From the cell containing the given text, extract its center point as [X, Y] coordinate. 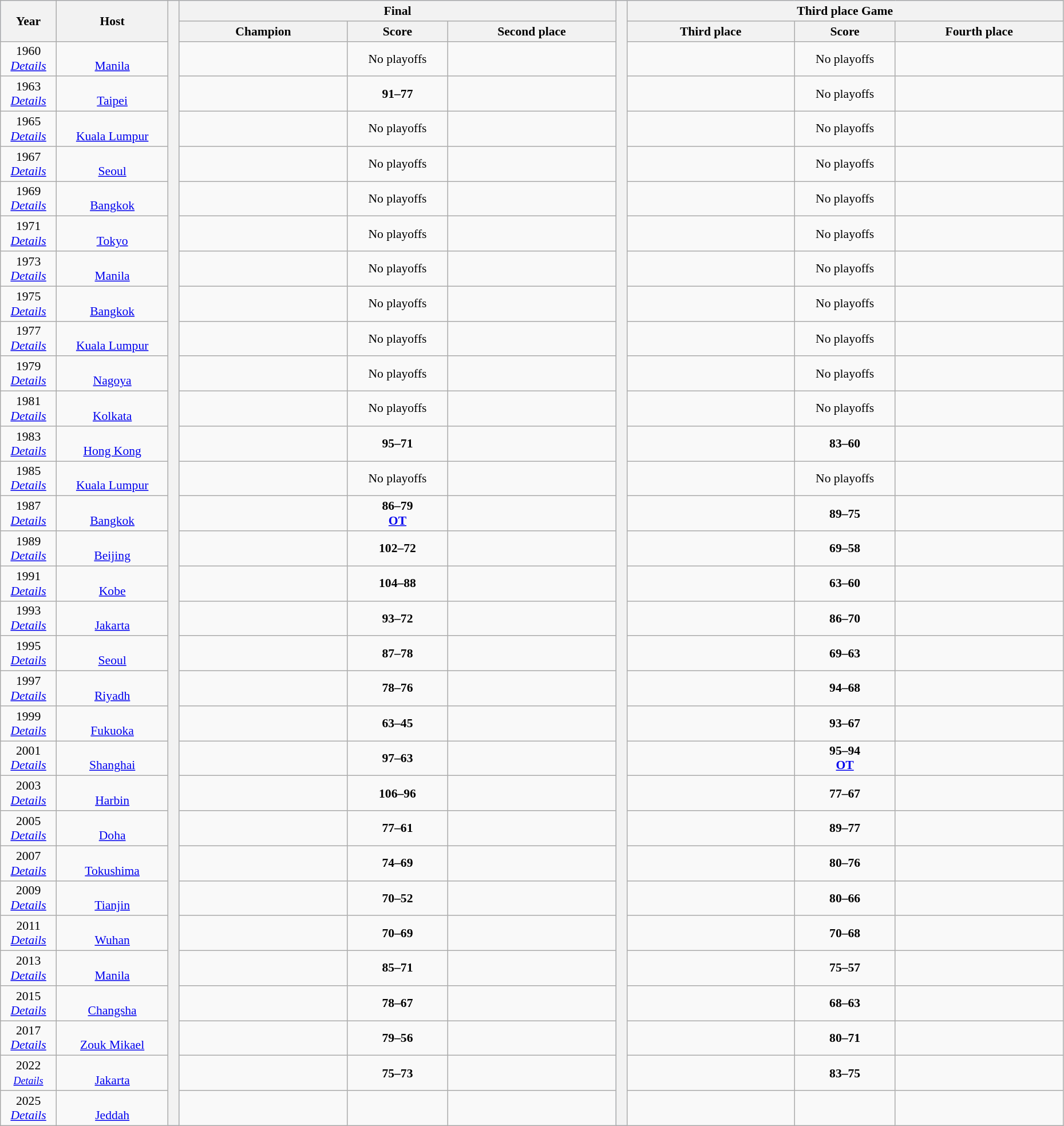
74–69 [398, 863]
102–72 [398, 548]
1965 Details [29, 129]
Second place [531, 31]
2011 Details [29, 934]
78–67 [398, 1004]
89–77 [845, 828]
95–71 [398, 444]
70–68 [845, 934]
Third place Game [845, 11]
Riyadh [112, 689]
69–63 [845, 653]
77–61 [398, 828]
80–71 [845, 1038]
Beijing [112, 548]
1967 Details [29, 164]
Kolkata [112, 409]
93–67 [845, 723]
2013 Details [29, 968]
2003 Details [29, 793]
2009 Details [29, 898]
Taipei [112, 94]
1989 Details [29, 548]
Champion [263, 31]
Tokyo [112, 233]
75–57 [845, 968]
97–63 [398, 759]
Zouk Mikael [112, 1038]
1960 Details [29, 58]
1975 Details [29, 303]
1985 Details [29, 478]
70–69 [398, 934]
2015 Details [29, 1004]
1991 Details [29, 584]
106–96 [398, 793]
2025 Details [29, 1108]
Final [397, 11]
87–78 [398, 653]
Third place [711, 31]
91–77 [398, 94]
75–73 [398, 1073]
80–66 [845, 898]
1987 Details [29, 514]
2007 Details [29, 863]
1981 Details [29, 409]
2017 Details [29, 1038]
Changsha [112, 1004]
63–45 [398, 723]
86–79OT [398, 514]
2022 Details [29, 1073]
86–70 [845, 618]
94–68 [845, 689]
80–76 [845, 863]
95–94OT [845, 759]
1969 Details [29, 199]
2001 Details [29, 759]
78–76 [398, 689]
Nagoya [112, 374]
Harbin [112, 793]
104–88 [398, 584]
83–60 [845, 444]
2005 Details [29, 828]
1997 Details [29, 689]
Shanghai [112, 759]
Doha [112, 828]
1999 Details [29, 723]
1983 Details [29, 444]
Fukuoka [112, 723]
77–67 [845, 793]
Wuhan [112, 934]
Tianjin [112, 898]
70–52 [398, 898]
1971 Details [29, 233]
63–60 [845, 584]
Tokushima [112, 863]
Jeddah [112, 1108]
1993 Details [29, 618]
1977 Details [29, 339]
Hong Kong [112, 444]
85–71 [398, 968]
1979 Details [29, 374]
68–63 [845, 1004]
1963 Details [29, 94]
89–75 [845, 514]
1973 Details [29, 269]
93–72 [398, 618]
69–58 [845, 548]
1995 Details [29, 653]
Fourth place [979, 31]
Kobe [112, 584]
83–75 [845, 1073]
Host [112, 21]
Year [29, 21]
79–56 [398, 1038]
